Scan for the cell matching the given text and deliver its (x, y) coordinate at center. 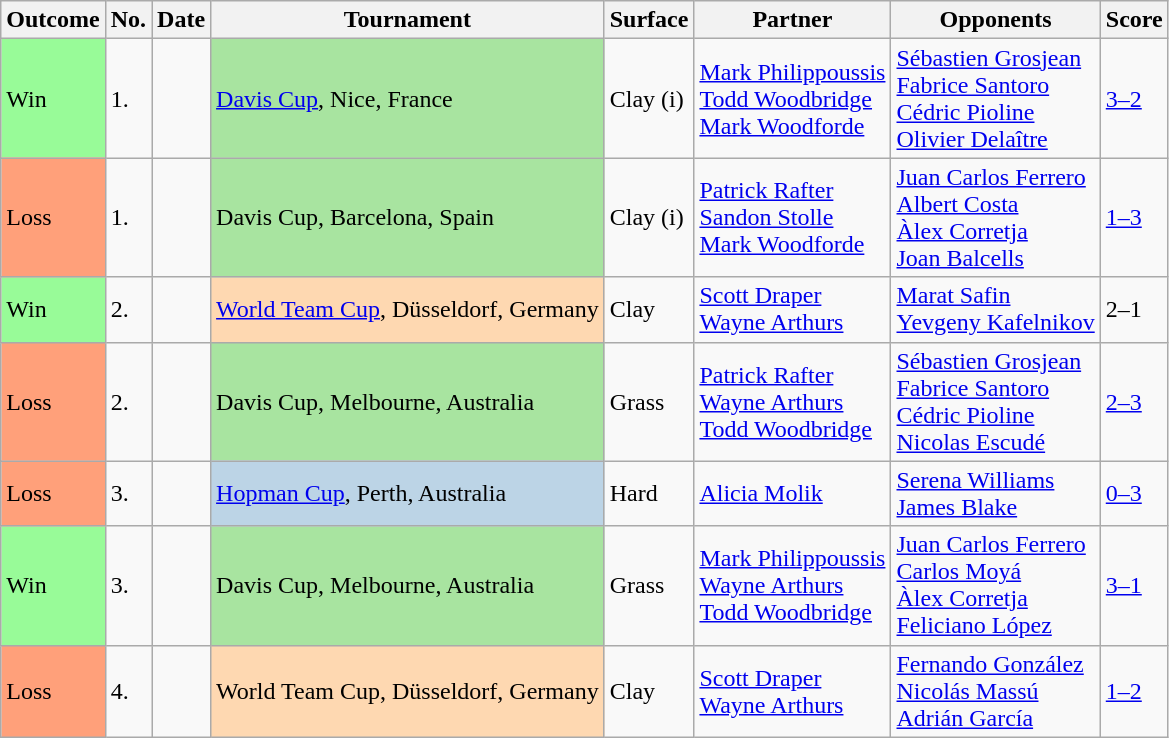
Date (182, 20)
Tournament (408, 20)
Davis Cup, Nice, France (408, 98)
Sébastien Grosjean Fabrice Santoro Cédric Pioline Olivier Delaître (996, 98)
2–1 (1134, 310)
Juan Carlos Ferrero Albert Costa Àlex Corretja Joan Balcells (996, 218)
Outcome (53, 20)
Hopman Cup, Perth, Australia (408, 494)
Patrick Rafter Wayne Arthurs Todd Woodbridge (792, 402)
Surface (649, 20)
Mark Philippoussis Wayne Arthurs Todd Woodbridge (792, 586)
Davis Cup, Barcelona, Spain (408, 218)
Score (1134, 20)
Juan Carlos Ferrero Carlos Moyá Àlex Corretja Feliciano López (996, 586)
4. (128, 691)
Partner (792, 20)
2–3 (1134, 402)
Patrick Rafter Sandon Stolle Mark Woodforde (792, 218)
Marat Safin Yevgeny Kafelnikov (996, 310)
1–2 (1134, 691)
Hard (649, 494)
Alicia Molik (792, 494)
Mark Philippoussis Todd Woodbridge Mark Woodforde (792, 98)
Serena Williams James Blake (996, 494)
1–3 (1134, 218)
Opponents (996, 20)
3–1 (1134, 586)
Sébastien Grosjean Fabrice Santoro Cédric Pioline Nicolas Escudé (996, 402)
Fernando González Nicolás Massú Adrián García (996, 691)
3–2 (1134, 98)
0–3 (1134, 494)
No. (128, 20)
